Detect which cell encompasses the target text, then output its (x, y) center coordinate. 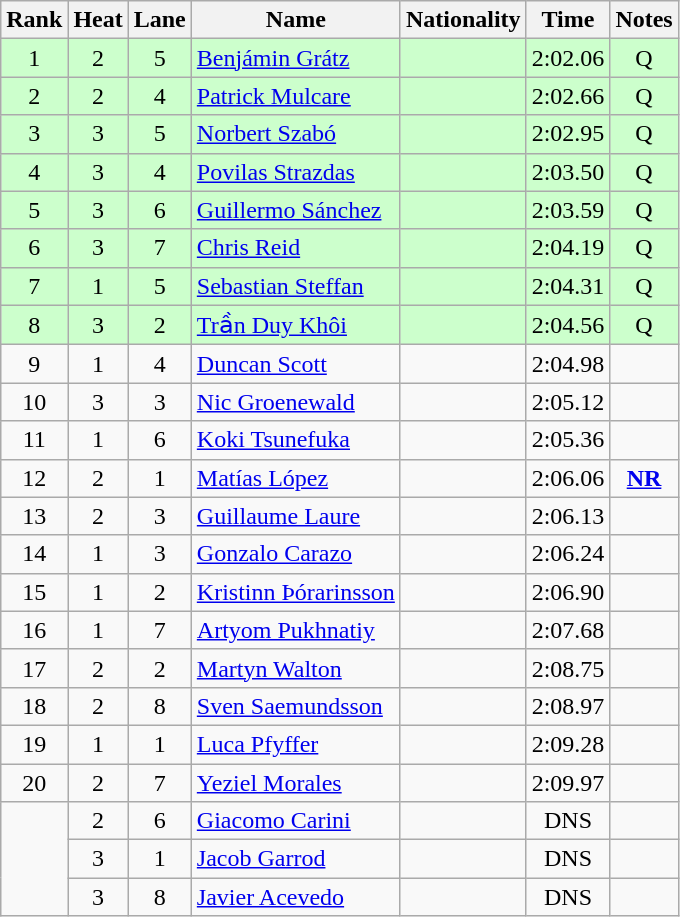
2:08.97 (568, 706)
2:06.90 (568, 592)
NR (644, 478)
Sebastian Steffan (296, 286)
Rank (34, 20)
2:03.59 (568, 210)
Gonzalo Carazo (296, 554)
15 (34, 592)
17 (34, 668)
2:04.56 (568, 325)
Nationality (463, 20)
Trần Duy Khôi (296, 325)
Martyn Walton (296, 668)
Kristinn Þórarinsson (296, 592)
Guillermo Sánchez (296, 210)
14 (34, 554)
2:06.13 (568, 516)
Yeziel Morales (296, 783)
19 (34, 744)
Artyom Pukhnatiy (296, 630)
2:03.50 (568, 172)
2:04.31 (568, 286)
18 (34, 706)
2:05.12 (568, 402)
2:09.28 (568, 744)
Povilas Strazdas (296, 172)
9 (34, 364)
20 (34, 783)
Chris Reid (296, 248)
Javier Acevedo (296, 897)
Koki Tsunefuka (296, 440)
2:02.06 (568, 58)
2:09.97 (568, 783)
2:04.98 (568, 364)
Jacob Garrod (296, 859)
Sven Saemundsson (296, 706)
12 (34, 478)
Notes (644, 20)
Norbert Szabó (296, 134)
Name (296, 20)
13 (34, 516)
2:05.36 (568, 440)
10 (34, 402)
Duncan Scott (296, 364)
Heat (98, 20)
2:07.68 (568, 630)
Matías López (296, 478)
16 (34, 630)
11 (34, 440)
Benjámin Grátz (296, 58)
2:08.75 (568, 668)
2:02.66 (568, 96)
Nic Groenewald (296, 402)
Guillaume Laure (296, 516)
Giacomo Carini (296, 821)
Luca Pfyffer (296, 744)
2:02.95 (568, 134)
2:06.06 (568, 478)
2:06.24 (568, 554)
Lane (160, 20)
Patrick Mulcare (296, 96)
Time (568, 20)
2:04.19 (568, 248)
